Determine the (x, y) coordinate at the center of the cell enclosing the given text.  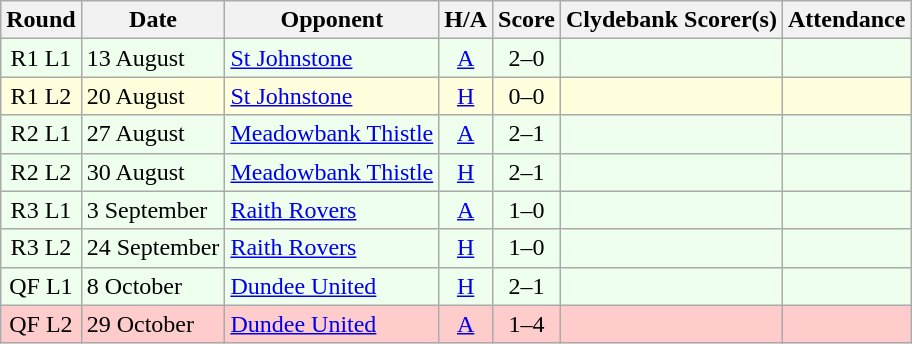
30 August (153, 172)
R2 L1 (41, 134)
R3 L2 (41, 248)
R2 L2 (41, 172)
Round (41, 20)
13 August (153, 58)
QF L1 (41, 286)
QF L2 (41, 324)
1–4 (527, 324)
29 October (153, 324)
R3 L1 (41, 210)
R1 L2 (41, 96)
Opponent (332, 20)
Date (153, 20)
Attendance (846, 20)
Score (527, 20)
8 October (153, 286)
Clydebank Scorer(s) (671, 20)
24 September (153, 248)
R1 L1 (41, 58)
H/A (466, 20)
0–0 (527, 96)
3 September (153, 210)
27 August (153, 134)
2–0 (527, 58)
20 August (153, 96)
